Search for the cell housing the specified text and yield its (X, Y) center coordinate. 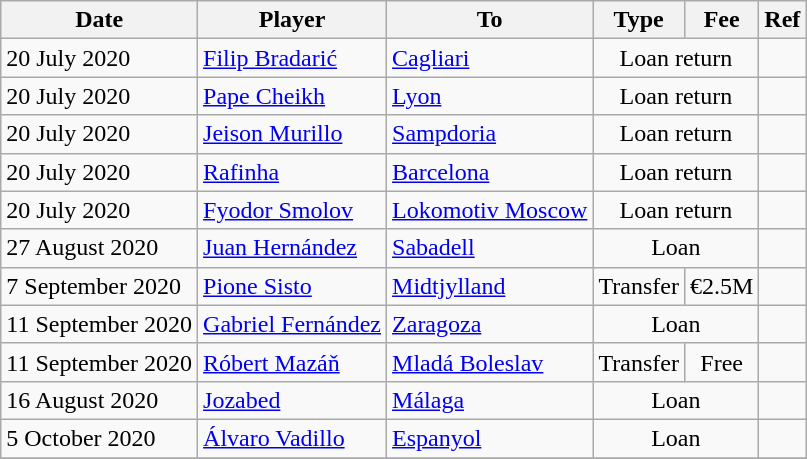
Type (639, 20)
Pione Sisto (292, 286)
27 August 2020 (100, 248)
Filip Bradarić (292, 58)
Rafinha (292, 172)
Free (721, 362)
Mladá Boleslav (490, 362)
Juan Hernández (292, 248)
Espanyol (490, 438)
16 August 2020 (100, 400)
Date (100, 20)
Álvaro Vadillo (292, 438)
Barcelona (490, 172)
€2.5M (721, 286)
Málaga (490, 400)
Sabadell (490, 248)
Lokomotiv Moscow (490, 210)
Zaragoza (490, 324)
Lyon (490, 96)
Cagliari (490, 58)
Jozabed (292, 400)
Sampdoria (490, 134)
Player (292, 20)
Jeison Murillo (292, 134)
Pape Cheikh (292, 96)
Gabriel Fernández (292, 324)
Midtjylland (490, 286)
7 September 2020 (100, 286)
Ref (782, 20)
Fee (721, 20)
Fyodor Smolov (292, 210)
5 October 2020 (100, 438)
To (490, 20)
Róbert Mazáň (292, 362)
